Search for the cell housing the specified text and yield its [x, y] center coordinate. 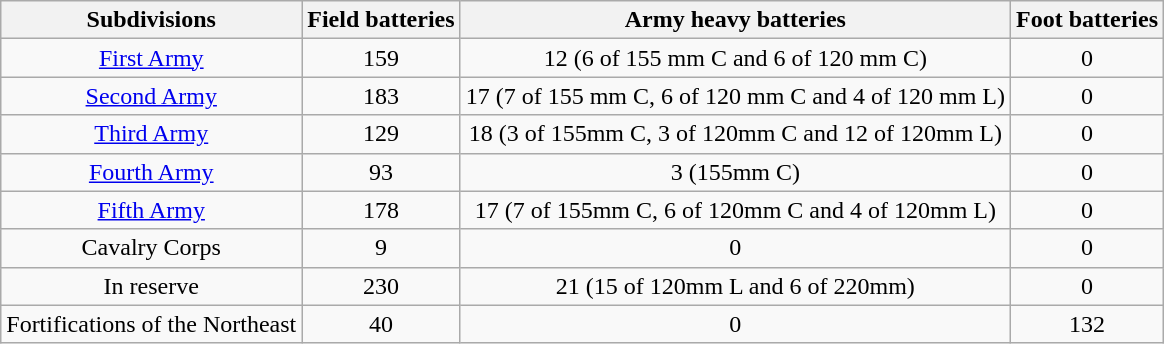
Army heavy batteries [735, 20]
159 [381, 58]
17 (7 of 155 mm C, 6 of 120 mm C and 4 of 120 mm L) [735, 96]
178 [381, 210]
93 [381, 172]
Subdivisions [152, 20]
12 (6 of 155 mm C and 6 of 120 mm C) [735, 58]
Fourth Army [152, 172]
21 (15 of 120mm L and 6 of 220mm) [735, 286]
Cavalry Corps [152, 248]
17 (7 of 155mm C, 6 of 120mm C and 4 of 120mm L) [735, 210]
Second Army [152, 96]
40 [381, 324]
Fortifications of the Northeast [152, 324]
129 [381, 134]
Fifth Army [152, 210]
183 [381, 96]
9 [381, 248]
First Army [152, 58]
Third Army [152, 134]
In reserve [152, 286]
3 (155mm C) [735, 172]
Foot batteries [1086, 20]
230 [381, 286]
Field batteries [381, 20]
18 (3 of 155mm C, 3 of 120mm C and 12 of 120mm L) [735, 134]
132 [1086, 324]
